Provide the (X, Y) coordinate of the cell's center where the given text is located.  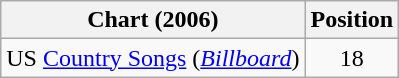
Position (352, 20)
US Country Songs (Billboard) (153, 58)
18 (352, 58)
Chart (2006) (153, 20)
